For the text-containing cell, return its midpoint in (x, y) coordinate format. 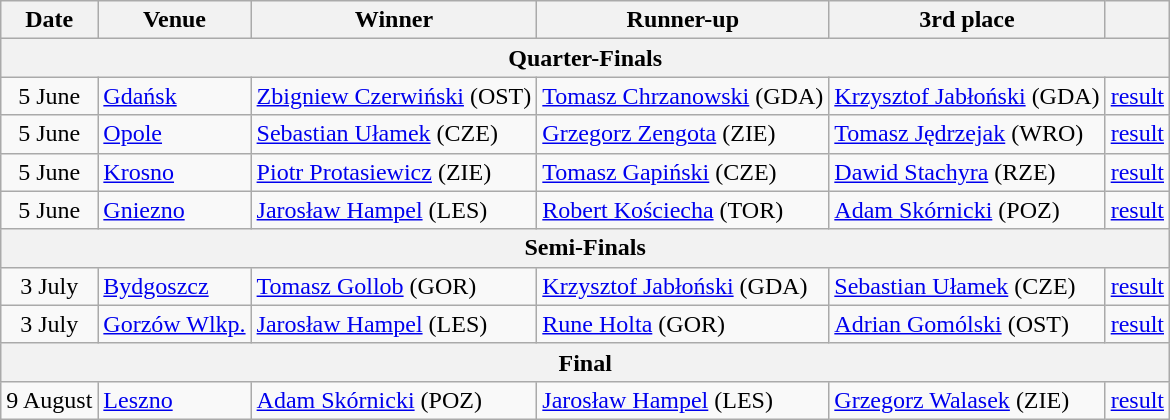
Rune Holta (GOR) (683, 324)
Opole (174, 134)
Zbigniew Czerwiński (OST) (394, 96)
Piotr Protasiewicz (ZIE) (394, 172)
Bydgoszcz (174, 286)
Quarter-Finals (586, 58)
Tomasz Gollob (GOR) (394, 286)
Semi-Finals (586, 248)
Tomasz Jędrzejak (WRO) (967, 134)
Final (586, 362)
Gdańsk (174, 96)
Dawid Stachyra (RZE) (967, 172)
Grzegorz Zengota (ZIE) (683, 134)
Krosno (174, 172)
Winner (394, 20)
9 August (50, 400)
Leszno (174, 400)
Gorzów Wlkp. (174, 324)
Adrian Gomólski (OST) (967, 324)
Robert Kościecha (TOR) (683, 210)
Grzegorz Walasek (ZIE) (967, 400)
Tomasz Gapiński (CZE) (683, 172)
Gniezno (174, 210)
3rd place (967, 20)
Tomasz Chrzanowski (GDA) (683, 96)
Runner-up (683, 20)
Date (50, 20)
Venue (174, 20)
